Locate the cell with the specified text and output its [X, Y] center coordinate. 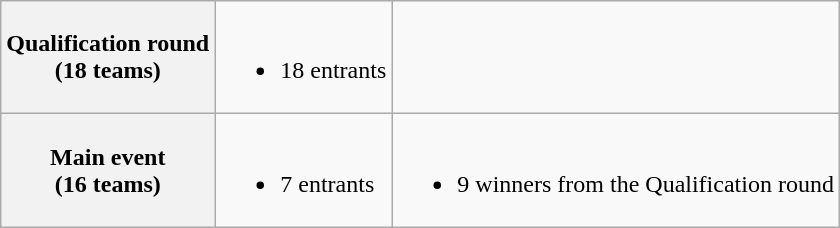
Main event (16 teams) [108, 170]
9 winners from the Qualification round [616, 170]
7 entrants [304, 170]
18 entrants [304, 58]
Qualification round (18 teams) [108, 58]
